Pinpoint the cell where the given text exists, returning its (x, y) midpoint coordinate. 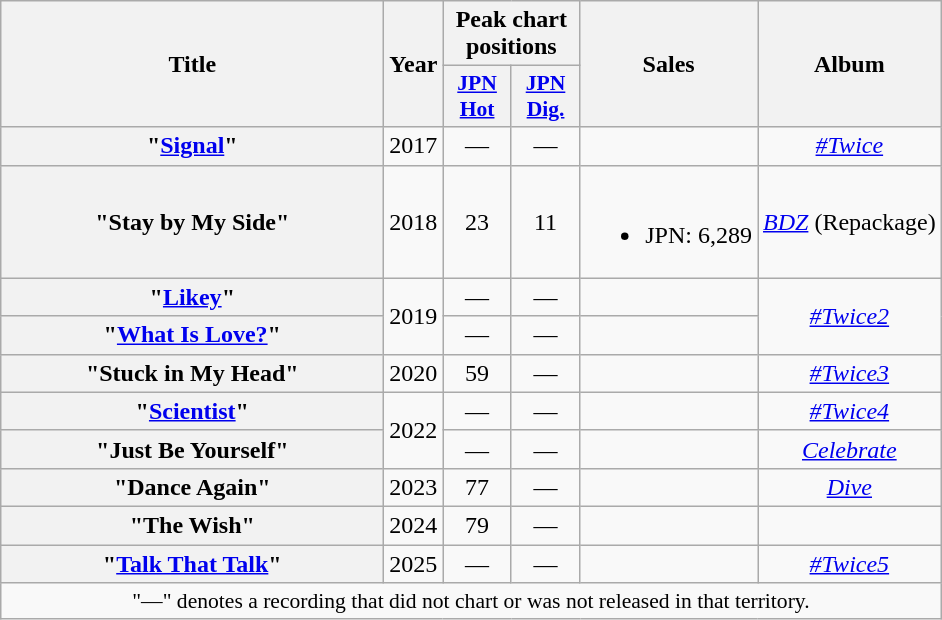
2020 (414, 373)
2017 (414, 146)
59 (477, 373)
Year (414, 64)
"Talk That Talk" (192, 563)
Celebrate (850, 449)
JPN: 6,289 (669, 222)
77 (477, 487)
"Dance Again" (192, 487)
"Stay by My Side" (192, 222)
23 (477, 222)
Title (192, 64)
2023 (414, 487)
Sales (669, 64)
2024 (414, 525)
"Scientist" (192, 411)
2018 (414, 222)
#Twice (850, 146)
Peak chart positions (512, 34)
79 (477, 525)
2022 (414, 430)
"Just Be Yourself" (192, 449)
2025 (414, 563)
"Signal" (192, 146)
#Twice3 (850, 373)
"The Wish" (192, 525)
"—" denotes a recording that did not chart or was not released in that territory. (471, 601)
11 (545, 222)
Album (850, 64)
2019 (414, 316)
BDZ (Repackage) (850, 222)
JPN Dig. (545, 96)
JPN Hot (477, 96)
"Stuck in My Head" (192, 373)
Dive (850, 487)
#Twice5 (850, 563)
"Likey" (192, 297)
#Twice4 (850, 411)
"What Is Love?" (192, 335)
#Twice2 (850, 316)
